Find where the given text appears and provide that cell's center as (X, Y) coordinate. 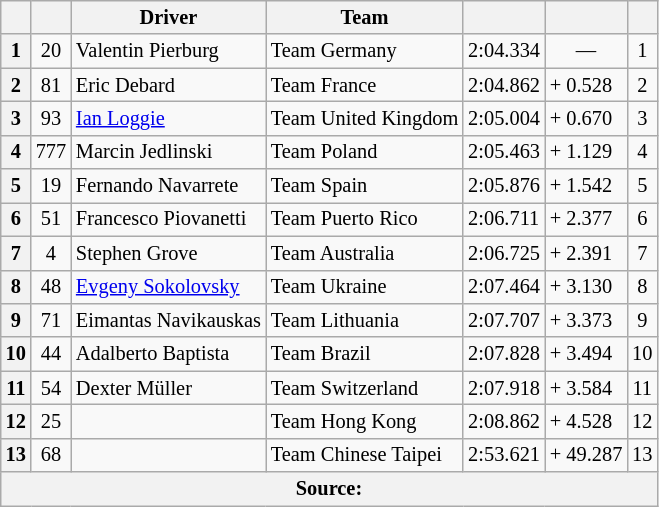
+ 3.373 (586, 320)
2:08.862 (504, 421)
777 (51, 152)
+ 1.129 (586, 152)
2:53.621 (504, 455)
Francesco Piovanetti (168, 219)
2:07.707 (504, 320)
Team Brazil (364, 354)
2:06.711 (504, 219)
Eimantas Navikauskas (168, 320)
Team Switzerland (364, 388)
Team France (364, 85)
Team (364, 17)
44 (51, 354)
Team Spain (364, 186)
2:05.004 (504, 118)
51 (51, 219)
81 (51, 85)
2:07.828 (504, 354)
+ 0.670 (586, 118)
Adalberto Baptista (168, 354)
Valentin Pierburg (168, 51)
Eric Debard (168, 85)
+ 2.391 (586, 253)
Team Hong Kong (364, 421)
2:07.918 (504, 388)
+ 0.528 (586, 85)
71 (51, 320)
Ian Loggie (168, 118)
+ 49.287 (586, 455)
Dexter Müller (168, 388)
Team Lithuania (364, 320)
Team Australia (364, 253)
Team Chinese Taipei (364, 455)
68 (51, 455)
25 (51, 421)
+ 1.542 (586, 186)
2:05.876 (504, 186)
+ 3.584 (586, 388)
+ 3.494 (586, 354)
54 (51, 388)
Fernando Navarrete (168, 186)
Team Poland (364, 152)
2:07.464 (504, 287)
Source: (330, 489)
Team United Kingdom (364, 118)
2:05.463 (504, 152)
— (586, 51)
48 (51, 287)
+ 2.377 (586, 219)
Team Puerto Rico (364, 219)
Team Ukraine (364, 287)
19 (51, 186)
2:04.862 (504, 85)
2:04.334 (504, 51)
Team Germany (364, 51)
20 (51, 51)
+ 3.130 (586, 287)
+ 4.528 (586, 421)
93 (51, 118)
Marcin Jedlinski (168, 152)
Evgeny Sokolovsky (168, 287)
Driver (168, 17)
2:06.725 (504, 253)
Stephen Grove (168, 253)
